Capture the cell that displays the provided text and extract its (X, Y) central coordinate. 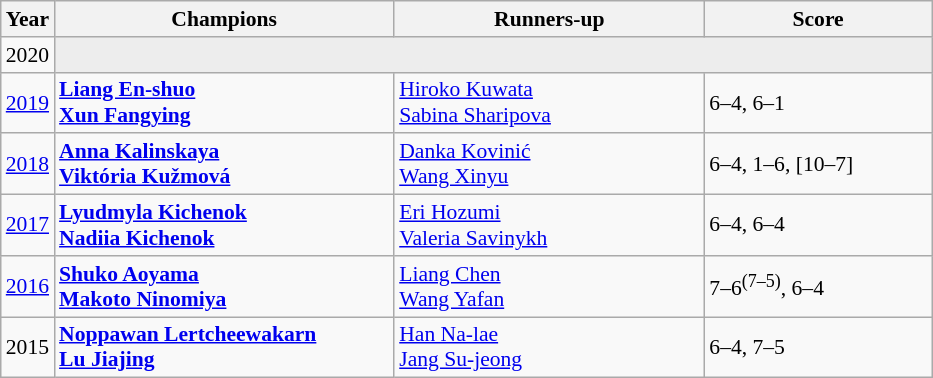
Anna Kalinskaya Viktória Kužmová (224, 164)
Liang Chen Wang Yafan (549, 286)
6–4, 6–4 (818, 226)
6–4, 7–5 (818, 348)
2019 (28, 102)
Noppawan Lertcheewakarn Lu Jiajing (224, 348)
Year (28, 19)
2017 (28, 226)
Liang En-shuo Xun Fangying (224, 102)
7–6(7–5), 6–4 (818, 286)
6–4, 1–6, [10–7] (818, 164)
2020 (28, 55)
6–4, 6–1 (818, 102)
2018 (28, 164)
Lyudmyla Kichenok Nadiia Kichenok (224, 226)
Score (818, 19)
Hiroko Kuwata Sabina Sharipova (549, 102)
2015 (28, 348)
Eri Hozumi Valeria Savinykh (549, 226)
Champions (224, 19)
Han Na-lae Jang Su-jeong (549, 348)
Danka Kovinić Wang Xinyu (549, 164)
Runners-up (549, 19)
Shuko Aoyama Makoto Ninomiya (224, 286)
2016 (28, 286)
